Return [x, y] of the center of cell containing provided text 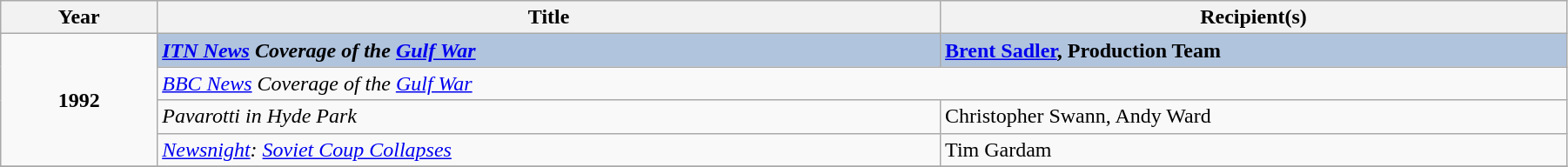
1992 [79, 100]
Newsnight: Soviet Coup Collapses [549, 150]
BBC News Coverage of the Gulf War [862, 83]
Brent Sadler, Production Team [1254, 50]
Pavarotti in Hyde Park [549, 117]
Recipient(s) [1254, 17]
Christopher Swann, Andy Ward [1254, 117]
ITN News Coverage of the Gulf War [549, 50]
Year [79, 17]
Title [549, 17]
Tim Gardam [1254, 150]
